Find where the given text appears and provide that cell's center as [X, Y] coordinate. 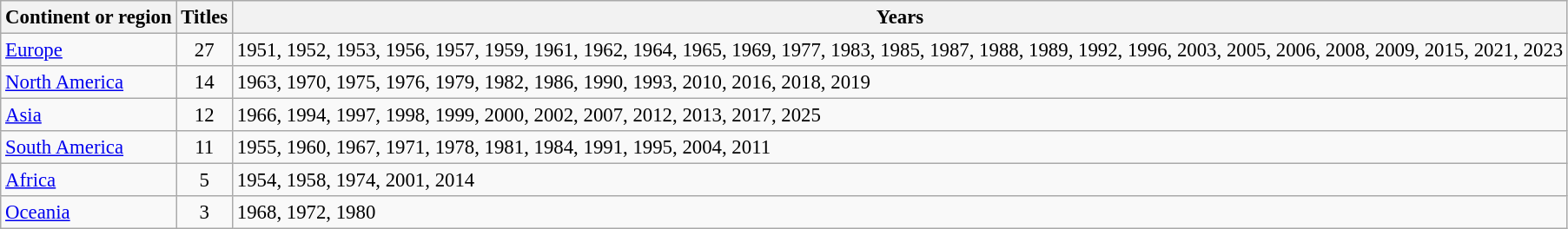
3 [205, 213]
Continent or region [89, 17]
South America [89, 147]
1966, 1994, 1997, 1998, 1999, 2000, 2002, 2007, 2012, 2013, 2017, 2025 [900, 115]
North America [89, 82]
5 [205, 180]
1968, 1972, 1980 [900, 213]
1955, 1960, 1967, 1971, 1978, 1981, 1984, 1991, 1995, 2004, 2011 [900, 147]
27 [205, 50]
Oceania [89, 213]
Africa [89, 180]
Titles [205, 17]
1963, 1970, 1975, 1976, 1979, 1982, 1986, 1990, 1993, 2010, 2016, 2018, 2019 [900, 82]
Asia [89, 115]
11 [205, 147]
14 [205, 82]
12 [205, 115]
1954, 1958, 1974, 2001, 2014 [900, 180]
Years [900, 17]
Europe [89, 50]
